Identify which cell holds the provided text, then report its (x, y) central coordinate. 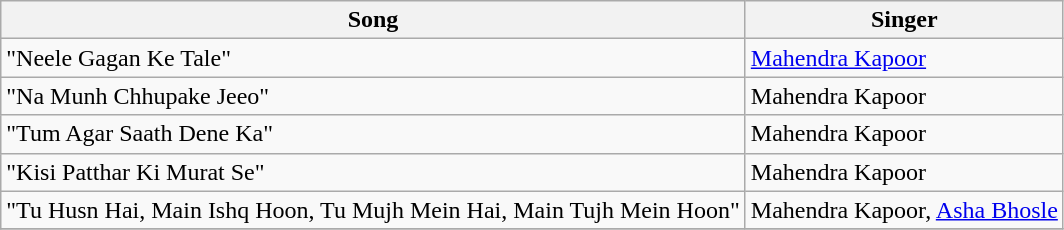
Mahendra Kapoor, Asha Bhosle (904, 210)
"Tu Husn Hai, Main Ishq Hoon, Tu Mujh Mein Hai, Main Tujh Mein Hoon" (374, 210)
"Tum Agar Saath Dene Ka" (374, 134)
Song (374, 20)
"Kisi Patthar Ki Murat Se" (374, 172)
"Neele Gagan Ke Tale" (374, 58)
Singer (904, 20)
"Na Munh Chhupake Jeeo" (374, 96)
